Capture the cell that displays the provided text and extract its (x, y) central coordinate. 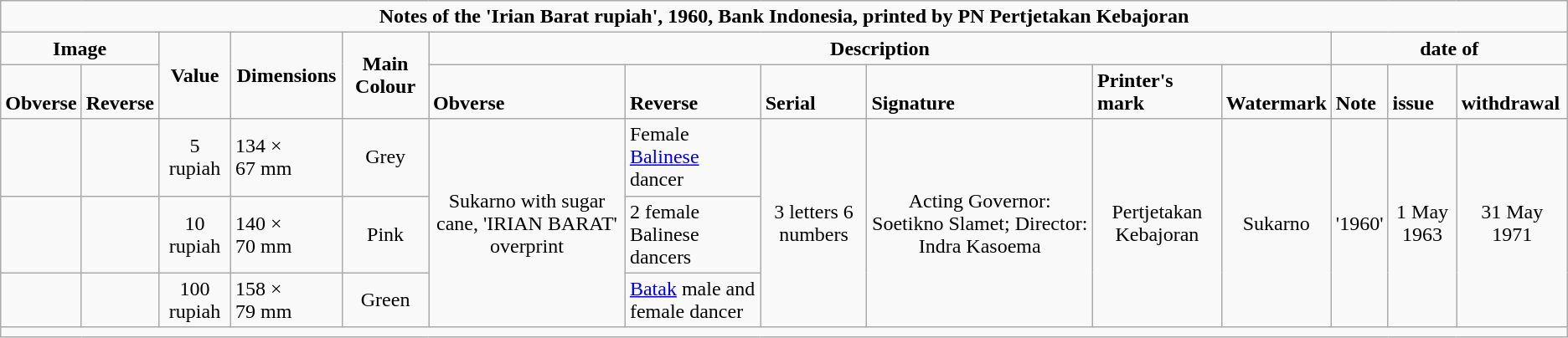
10 rupiah (194, 234)
Signature (980, 92)
issue (1422, 92)
'1960' (1359, 223)
Description (880, 49)
Main Colour (385, 75)
Pink (385, 234)
Female Balinese dancer (693, 157)
Batak male and female dancer (693, 300)
5 rupiah (194, 157)
Serial (814, 92)
1 May 1963 (1422, 223)
Grey (385, 157)
3 letters 6 numbers (814, 223)
Image (80, 49)
Note (1359, 92)
date of (1449, 49)
158 × 79 mm (286, 300)
withdrawal (1512, 92)
140 × 70 mm (286, 234)
Printer's mark (1158, 92)
Sukarno (1277, 223)
100 rupiah (194, 300)
31 May 1971 (1512, 223)
Watermark (1277, 92)
Sukarno with sugar cane, 'IRIAN BARAT' overprint (528, 223)
Notes of the 'Irian Barat rupiah', 1960, Bank Indonesia, printed by PN Pertjetakan Kebajoran (784, 17)
Green (385, 300)
2 female Balinese dancers (693, 234)
Pertjetakan Kebajoran (1158, 223)
Value (194, 75)
Dimensions (286, 75)
134 × 67 mm (286, 157)
Acting Governor: Soetikno Slamet; Director: Indra Kasoema (980, 223)
